Scan for the cell matching the given text and deliver its (x, y) coordinate at center. 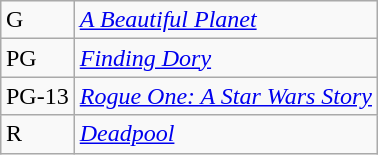
A Beautiful Planet (226, 20)
PG-13 (37, 96)
Rogue One: A Star Wars Story (226, 96)
G (37, 20)
R (37, 134)
PG (37, 58)
Finding Dory (226, 58)
Deadpool (226, 134)
